For the text-containing cell, return its midpoint in (x, y) coordinate format. 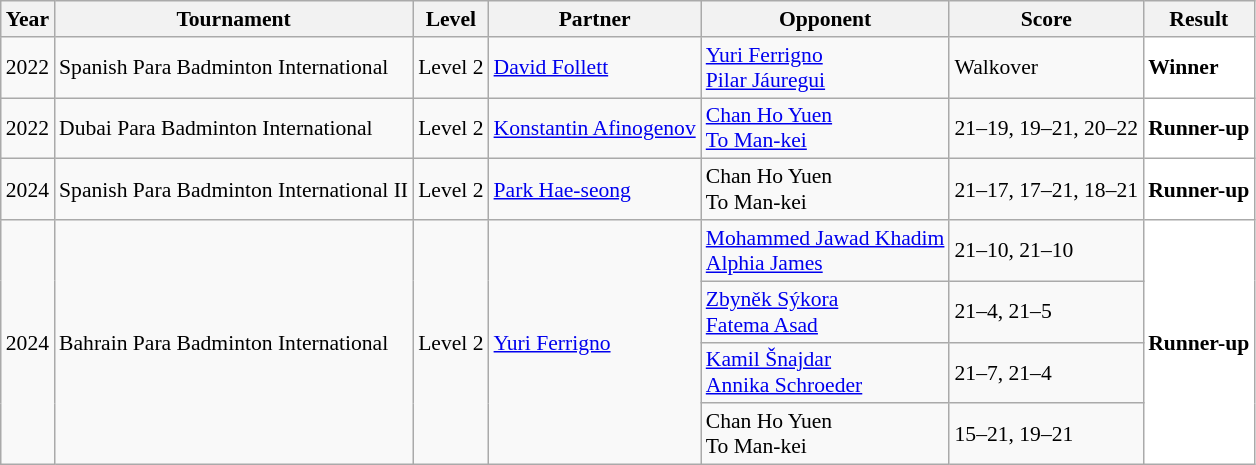
21–19, 19–21, 20–22 (1046, 128)
Opponent (826, 19)
Dubai Para Badminton International (234, 128)
Yuri Ferrigno Pilar Jáuregui (826, 68)
Winner (1198, 68)
Konstantin Afinogenov (595, 128)
Partner (595, 19)
Mohammed Jawad Khadim Alphia James (826, 250)
21–7, 21–4 (1046, 372)
Walkover (1046, 68)
Zbyněk Sýkora Fatema Asad (826, 312)
21–17, 17–21, 18–21 (1046, 190)
Bahrain Para Badminton International (234, 342)
Year (28, 19)
Tournament (234, 19)
Level (450, 19)
Yuri Ferrigno (595, 342)
21–4, 21–5 (1046, 312)
Result (1198, 19)
Kamil Šnajdar Annika Schroeder (826, 372)
21–10, 21–10 (1046, 250)
Spanish Para Badminton International II (234, 190)
Park Hae-seong (595, 190)
Score (1046, 19)
Spanish Para Badminton International (234, 68)
15–21, 19–21 (1046, 434)
David Follett (595, 68)
